Find where the given text appears and provide that cell's center as [x, y] coordinate. 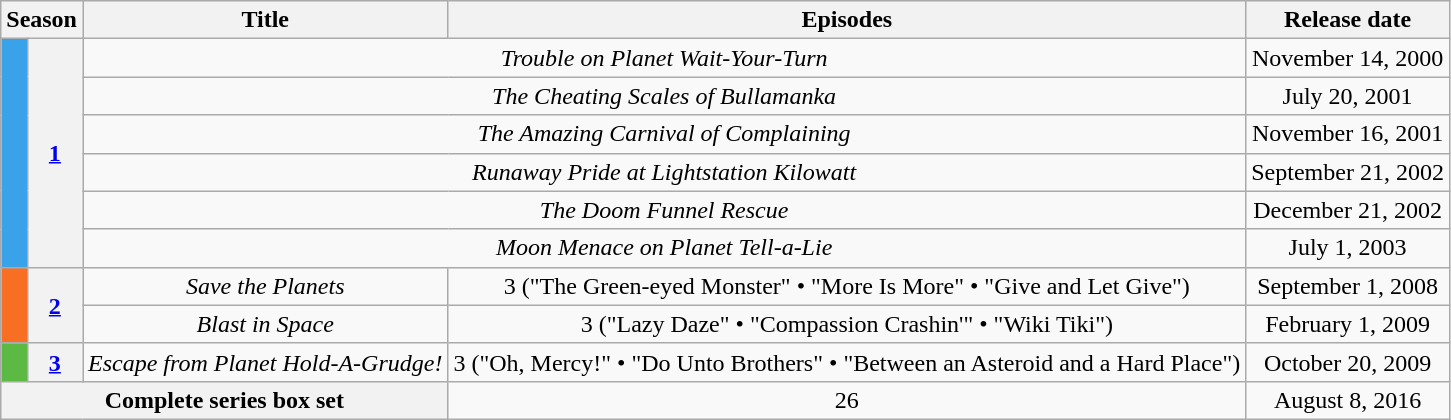
August 8, 2016 [1348, 400]
November 14, 2000 [1348, 58]
3 ("Oh, Mercy!" • "Do Unto Brothers" • "Between an Asteroid and a Hard Place") [847, 362]
Moon Menace on Planet Tell-a-Lie [664, 248]
July 1, 2003 [1348, 248]
3 ("Lazy Daze" • "Compassion Crashin'" • "Wiki Tiki") [847, 324]
September 1, 2008 [1348, 286]
The Doom Funnel Rescue [664, 210]
Blast in Space [264, 324]
October 20, 2009 [1348, 362]
November 16, 2001 [1348, 134]
Episodes [847, 20]
Title [264, 20]
Save the Planets [264, 286]
Runaway Pride at Lightstation Kilowatt [664, 172]
2 [54, 305]
July 20, 2001 [1348, 96]
The Amazing Carnival of Complaining [664, 134]
Release date [1348, 20]
Escape from Planet Hold-A-Grudge! [264, 362]
Season [42, 20]
26 [847, 400]
February 1, 2009 [1348, 324]
1 [54, 153]
The Cheating Scales of Bullamanka [664, 96]
September 21, 2002 [1348, 172]
December 21, 2002 [1348, 210]
3 [54, 362]
Complete series box set [224, 400]
3 ("The Green-eyed Monster" • "More Is More" • "Give and Let Give") [847, 286]
Trouble on Planet Wait-Your-Turn [664, 58]
